Extract the [X, Y] coordinate from the center of the cell holding the provided text.  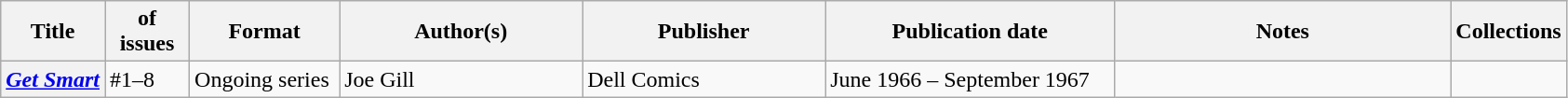
Dell Comics [704, 79]
Collections [1508, 32]
June 1966 – September 1967 [970, 79]
Title [53, 32]
Publisher [704, 32]
Format [264, 32]
Author(s) [462, 32]
Notes [1282, 32]
#1–8 [147, 79]
Ongoing series [264, 79]
Joe Gill [462, 79]
of issues [147, 32]
Get Smart [53, 79]
Publication date [970, 32]
